Locate the cell with the specified text and output its (X, Y) center coordinate. 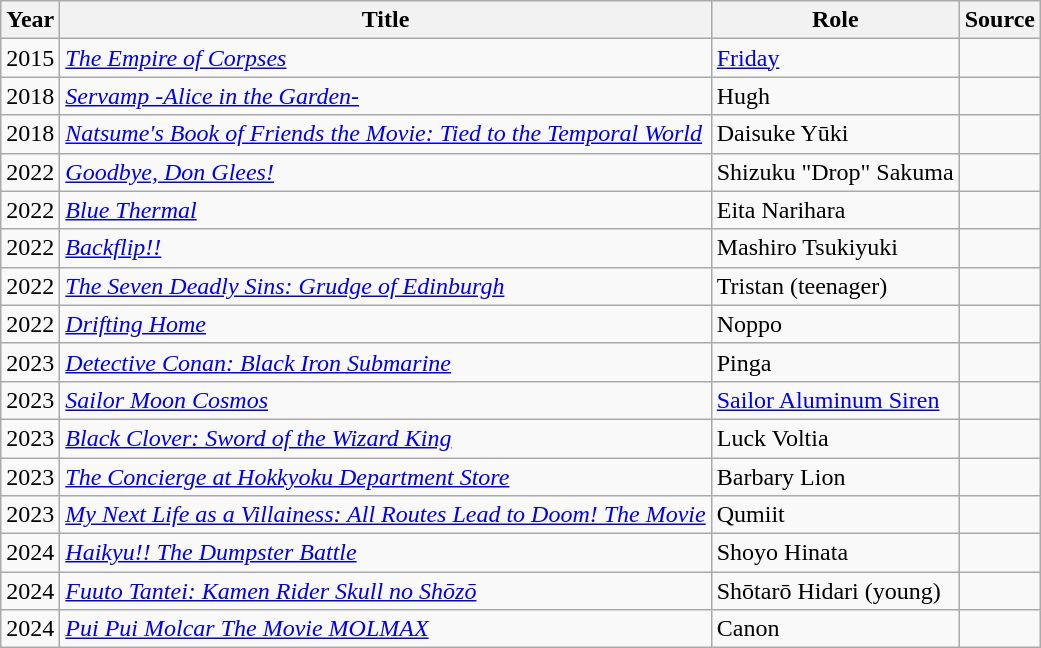
Goodbye, Don Glees! (386, 172)
Shoyo Hinata (835, 553)
The Concierge at Hokkyoku Department Store (386, 477)
Fuuto Tantei: Kamen Rider Skull no Shōzō (386, 591)
Role (835, 20)
Natsume's Book of Friends the Movie: Tied to the Temporal World (386, 134)
Sailor Aluminum Siren (835, 400)
My Next Life as a Villainess: All Routes Lead to Doom! The Movie (386, 515)
Tristan (teenager) (835, 286)
Year (30, 20)
2015 (30, 58)
Pui Pui Molcar The Movie MOLMAX (386, 629)
Qumiit (835, 515)
Backflip!! (386, 248)
Detective Conan: Black Iron Submarine (386, 362)
Noppo (835, 324)
Black Clover: Sword of the Wizard King (386, 438)
Mashiro Tsukiyuki (835, 248)
Canon (835, 629)
Title (386, 20)
Shōtarō Hidari (young) (835, 591)
Luck Voltia (835, 438)
Drifting Home (386, 324)
Friday (835, 58)
Sailor Moon Cosmos (386, 400)
Daisuke Yūki (835, 134)
Hugh (835, 96)
The Empire of Corpses (386, 58)
Barbary Lion (835, 477)
Source (1000, 20)
Pinga (835, 362)
Servamp -Alice in the Garden- (386, 96)
Eita Narihara (835, 210)
The Seven Deadly Sins: Grudge of Edinburgh (386, 286)
Blue Thermal (386, 210)
Haikyu!! The Dumpster Battle (386, 553)
Shizuku "Drop" Sakuma (835, 172)
